Pinpoint the cell where the given text exists, returning its [X, Y] midpoint coordinate. 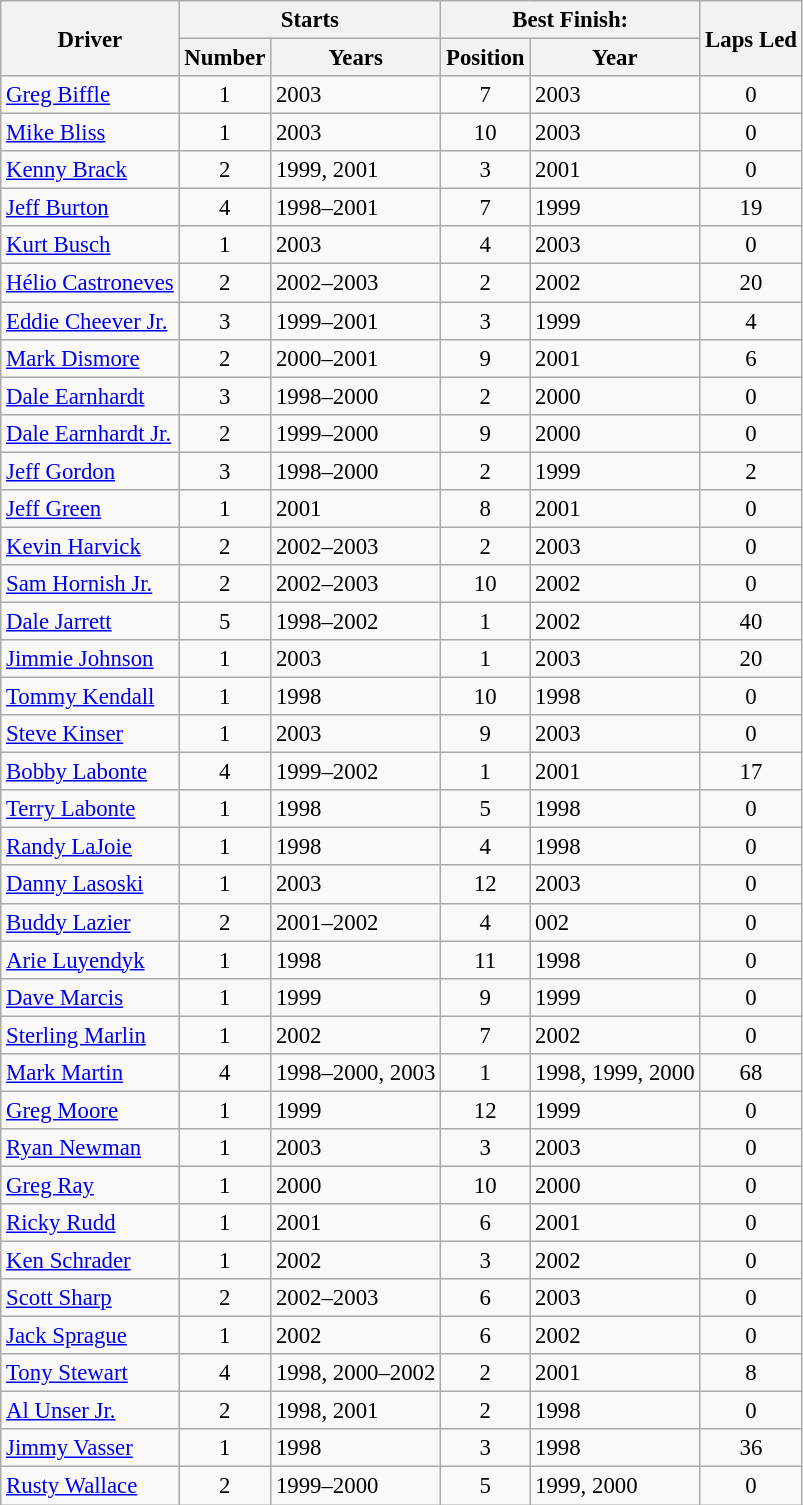
Hélio Castroneves [90, 283]
Randy LaJoie [90, 847]
1998–2001 [356, 208]
Dale Jarrett [90, 621]
1998, 1999, 2000 [615, 1073]
Rusty Wallace [90, 1486]
1999, 2001 [356, 170]
Position [486, 58]
Jeff Green [90, 509]
Al Unser Jr. [90, 1411]
002 [615, 922]
Kurt Busch [90, 245]
Dale Earnhardt [90, 396]
Mark Dismore [90, 358]
Jeff Gordon [90, 471]
11 [486, 960]
Danny Lasoski [90, 885]
Sterling Marlin [90, 1035]
Kevin Harvick [90, 546]
1998–2002 [356, 621]
Driver [90, 38]
Year [615, 58]
1998, 2001 [356, 1411]
Number [225, 58]
Sam Hornish Jr. [90, 584]
40 [751, 621]
Jimmie Johnson [90, 659]
Jimmy Vasser [90, 1449]
Greg Biffle [90, 95]
Tommy Kendall [90, 697]
1998–2000, 2003 [356, 1073]
Mike Bliss [90, 133]
Laps Led [751, 38]
1998, 2000–2002 [356, 1373]
Kenny Brack [90, 170]
Scott Sharp [90, 1298]
2001–2002 [356, 922]
17 [751, 772]
68 [751, 1073]
Jack Sprague [90, 1336]
Dale Earnhardt Jr. [90, 433]
Buddy Lazier [90, 922]
Best Finish: [570, 20]
Bobby Labonte [90, 772]
Ken Schrader [90, 1261]
Greg Moore [90, 1110]
1999–2001 [356, 321]
Jeff Burton [90, 208]
19 [751, 208]
Ricky Rudd [90, 1223]
Arie Luyendyk [90, 960]
Mark Martin [90, 1073]
Terry Labonte [90, 809]
Years [356, 58]
Starts [310, 20]
1999, 2000 [615, 1486]
36 [751, 1449]
Eddie Cheever Jr. [90, 321]
Ryan Newman [90, 1148]
2000–2001 [356, 358]
1999–2002 [356, 772]
Tony Stewart [90, 1373]
Steve Kinser [90, 734]
Greg Ray [90, 1185]
Dave Marcis [90, 997]
